From the cell containing the given text, extract its center point as (x, y) coordinate. 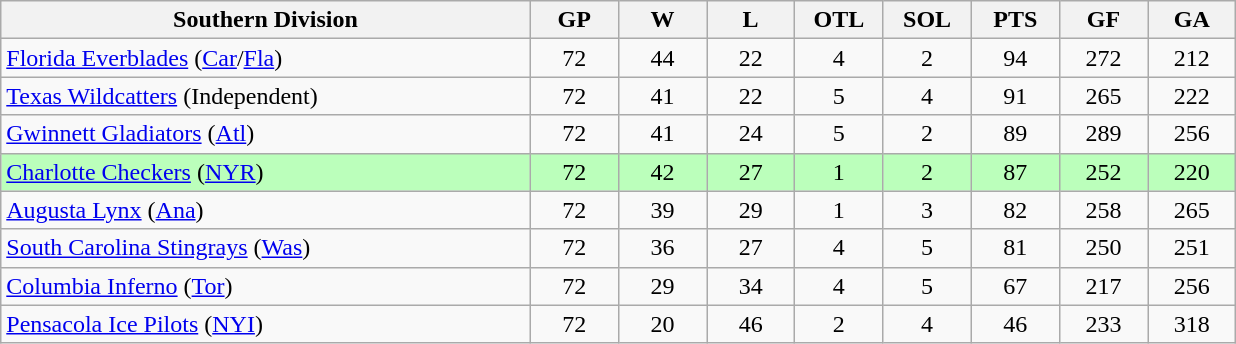
36 (662, 248)
67 (1015, 286)
81 (1015, 248)
42 (662, 172)
250 (1103, 248)
233 (1103, 324)
20 (662, 324)
220 (1192, 172)
South Carolina Stingrays (Was) (266, 248)
OTL (839, 20)
87 (1015, 172)
Southern Division (266, 20)
217 (1103, 286)
Texas Wildcatters (Independent) (266, 96)
Gwinnett Gladiators (Atl) (266, 134)
251 (1192, 248)
91 (1015, 96)
39 (662, 210)
272 (1103, 58)
Columbia Inferno (Tor) (266, 286)
3 (927, 210)
24 (751, 134)
82 (1015, 210)
252 (1103, 172)
318 (1192, 324)
89 (1015, 134)
289 (1103, 134)
L (751, 20)
W (662, 20)
44 (662, 58)
GP (574, 20)
212 (1192, 58)
SOL (927, 20)
Augusta Lynx (Ana) (266, 210)
Pensacola Ice Pilots (NYI) (266, 324)
Charlotte Checkers (NYR) (266, 172)
222 (1192, 96)
GA (1192, 20)
GF (1103, 20)
94 (1015, 58)
Florida Everblades (Car/Fla) (266, 58)
34 (751, 286)
258 (1103, 210)
PTS (1015, 20)
